Detect which cell encompasses the target text, then output its [x, y] center coordinate. 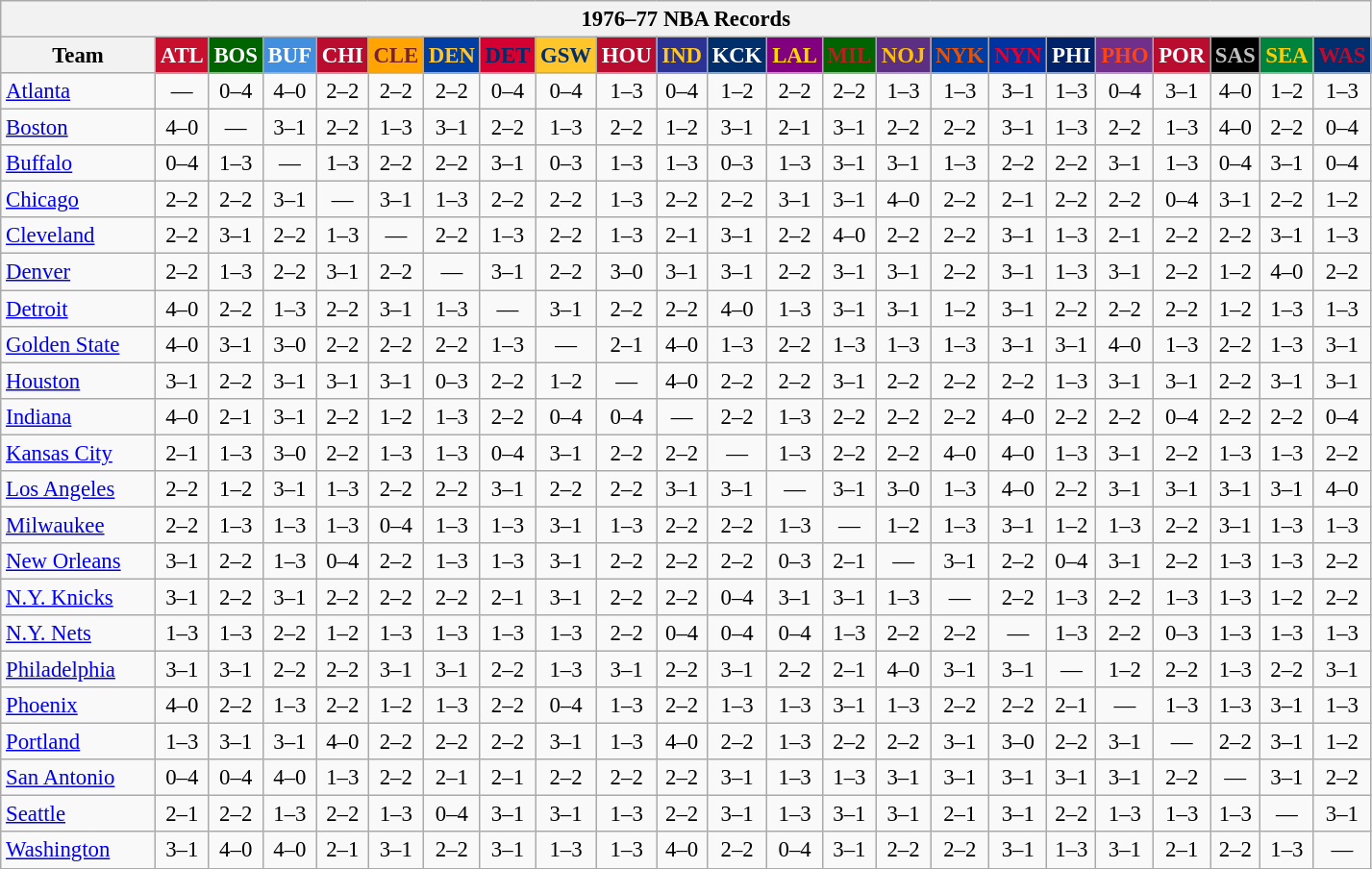
MIL [849, 56]
SEA [1286, 56]
HOU [627, 56]
Atlanta [79, 91]
Seattle [79, 814]
CHI [342, 56]
Golden State [79, 344]
N.Y. Knicks [79, 597]
Team [79, 56]
BOS [236, 56]
Phoenix [79, 706]
Los Angeles [79, 489]
DEN [452, 56]
Indiana [79, 416]
Cleveland [79, 236]
Boston [79, 128]
BUF [289, 56]
Philadelphia [79, 670]
Denver [79, 272]
Milwaukee [79, 525]
LAL [794, 56]
Washington [79, 851]
Chicago [79, 200]
GSW [566, 56]
SAS [1235, 56]
Portland [79, 742]
PHO [1125, 56]
Kansas City [79, 453]
CLE [396, 56]
POR [1183, 56]
N.Y. Nets [79, 633]
PHI [1071, 56]
KCK [736, 56]
Buffalo [79, 163]
New Orleans [79, 561]
San Antonio [79, 778]
Houston [79, 381]
Detroit [79, 309]
NYN [1018, 56]
WAS [1342, 56]
1976–77 NBA Records [686, 19]
DET [508, 56]
IND [682, 56]
ATL [182, 56]
NYK [960, 56]
NOJ [903, 56]
